Scan for the cell matching the given text and deliver its (x, y) coordinate at center. 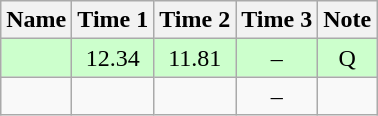
Time 2 (195, 20)
11.81 (195, 58)
12.34 (113, 58)
Name (36, 20)
Time 3 (277, 20)
Time 1 (113, 20)
Note (348, 20)
Q (348, 58)
